Pinpoint the cell where the given text exists, returning its [x, y] midpoint coordinate. 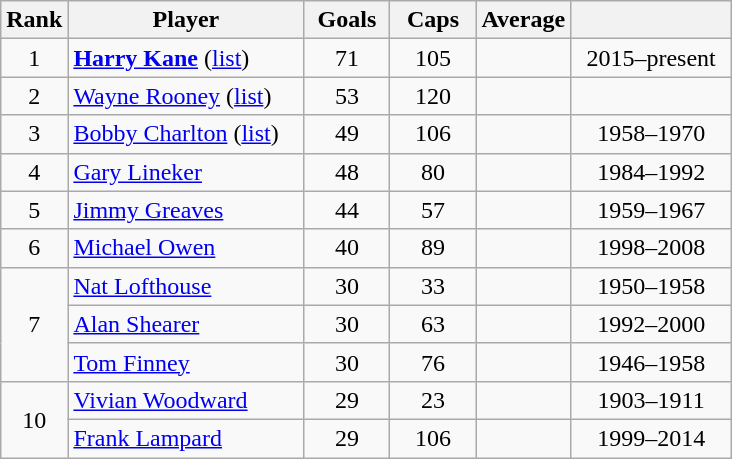
33 [433, 286]
Michael Owen [186, 248]
Caps [433, 20]
Goals [347, 20]
1946–1958 [652, 362]
Bobby Charlton (list) [186, 134]
Vivian Woodward [186, 400]
Jimmy Greaves [186, 210]
120 [433, 96]
4 [34, 172]
Frank Lampard [186, 438]
49 [347, 134]
Tom Finney [186, 362]
Rank [34, 20]
Gary Lineker [186, 172]
3 [34, 134]
Wayne Rooney (list) [186, 96]
6 [34, 248]
Alan Shearer [186, 324]
1959–1967 [652, 210]
2015–present [652, 58]
Player [186, 20]
48 [347, 172]
Nat Lofthouse [186, 286]
40 [347, 248]
89 [433, 248]
1992–2000 [652, 324]
2 [34, 96]
10 [34, 419]
76 [433, 362]
Harry Kane (list) [186, 58]
80 [433, 172]
57 [433, 210]
1984–1992 [652, 172]
1 [34, 58]
71 [347, 58]
Average [524, 20]
105 [433, 58]
1950–1958 [652, 286]
7 [34, 324]
44 [347, 210]
63 [433, 324]
5 [34, 210]
1999–2014 [652, 438]
1903–1911 [652, 400]
1958–1970 [652, 134]
1998–2008 [652, 248]
53 [347, 96]
23 [433, 400]
